Pinpoint the cell where the given text exists, returning its (x, y) midpoint coordinate. 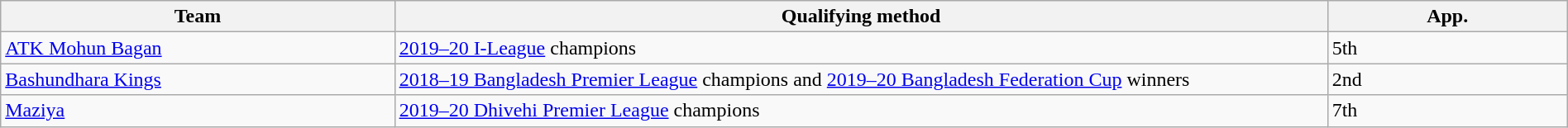
2nd (1447, 79)
2018–19 Bangladesh Premier League champions and 2019–20 Bangladesh Federation Cup winners (861, 79)
Qualifying method (861, 17)
5th (1447, 48)
App. (1447, 17)
2019–20 I-League champions (861, 48)
2019–20 Dhivehi Premier League champions (861, 111)
ATK Mohun Bagan (198, 48)
7th (1447, 111)
Maziya (198, 111)
Bashundhara Kings (198, 79)
Team (198, 17)
